Return the [X, Y] coordinate for the center point of the cell that contains the specified text.  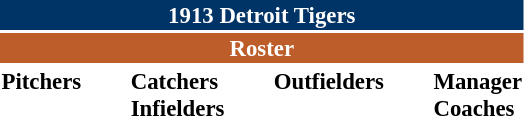
Roster [262, 48]
1913 Detroit Tigers [262, 15]
